Output the [x, y] coordinate of the center of the cell containing the given text.  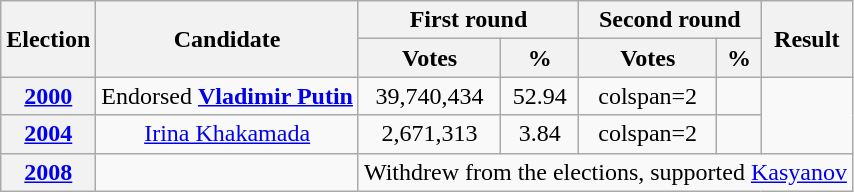
Second round [670, 20]
Endorsed Vladimir Putin [228, 96]
3.84 [540, 134]
Irina Khakamada [228, 134]
Withdrew from the elections, supported Kasyanov [605, 172]
First round [468, 20]
2,671,313 [429, 134]
Result [806, 39]
52.94 [540, 96]
2004 [48, 134]
2000 [48, 96]
Candidate [228, 39]
39,740,434 [429, 96]
Election [48, 39]
2008 [48, 172]
